Determine the (x, y) coordinate at the center of the cell enclosing the given text.  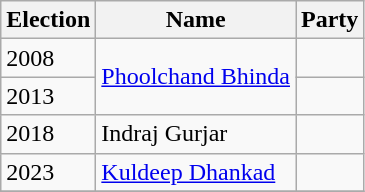
Phoolchand Bhinda (196, 77)
2008 (48, 58)
Indraj Gurjar (196, 134)
2013 (48, 96)
2023 (48, 172)
Kuldeep Dhankad (196, 172)
Name (196, 20)
Party (330, 20)
2018 (48, 134)
Election (48, 20)
